Return [X, Y] of the center of cell containing provided text 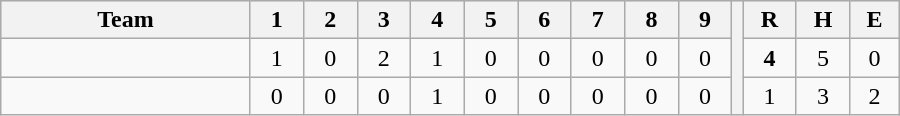
R [770, 20]
7 [598, 20]
Team [126, 20]
H [823, 20]
E [874, 20]
6 [545, 20]
9 [705, 20]
8 [652, 20]
